Return (X, Y) of the center of cell containing provided text 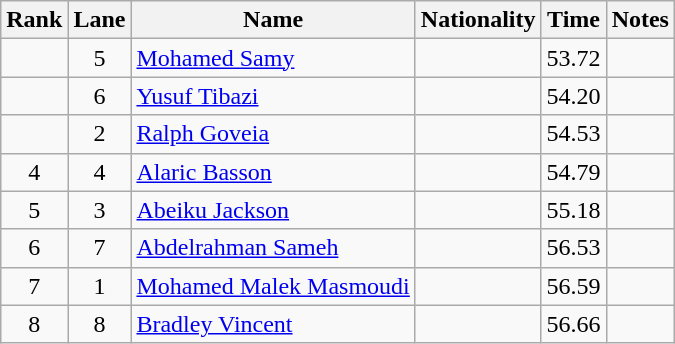
55.18 (574, 210)
53.72 (574, 58)
1 (100, 286)
54.79 (574, 172)
54.20 (574, 96)
Alaric Basson (273, 172)
Ralph Goveia (273, 134)
Name (273, 20)
56.59 (574, 286)
56.66 (574, 324)
Yusuf Tibazi (273, 96)
Abeiku Jackson (273, 210)
56.53 (574, 248)
Time (574, 20)
Mohamed Samy (273, 58)
Rank (34, 20)
Mohamed Malek Masmoudi (273, 286)
Bradley Vincent (273, 324)
54.53 (574, 134)
Abdelrahman Sameh (273, 248)
2 (100, 134)
Lane (100, 20)
Notes (640, 20)
3 (100, 210)
Nationality (478, 20)
